Find where the given text appears and provide that cell's center as (X, Y) coordinate. 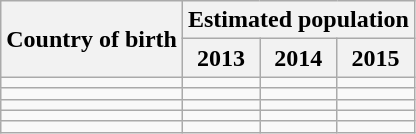
2014 (298, 58)
2013 (220, 58)
Estimated population (298, 20)
2015 (376, 58)
Country of birth (92, 39)
